Pinpoint the cell where the given text exists, returning its [X, Y] midpoint coordinate. 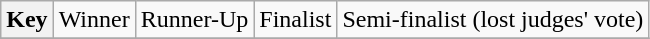
Key [27, 20]
Runner-Up [194, 20]
Finalist [296, 20]
Winner [94, 20]
Semi-finalist (lost judges' vote) [493, 20]
